Pinpoint the cell where the given text exists, returning its (x, y) midpoint coordinate. 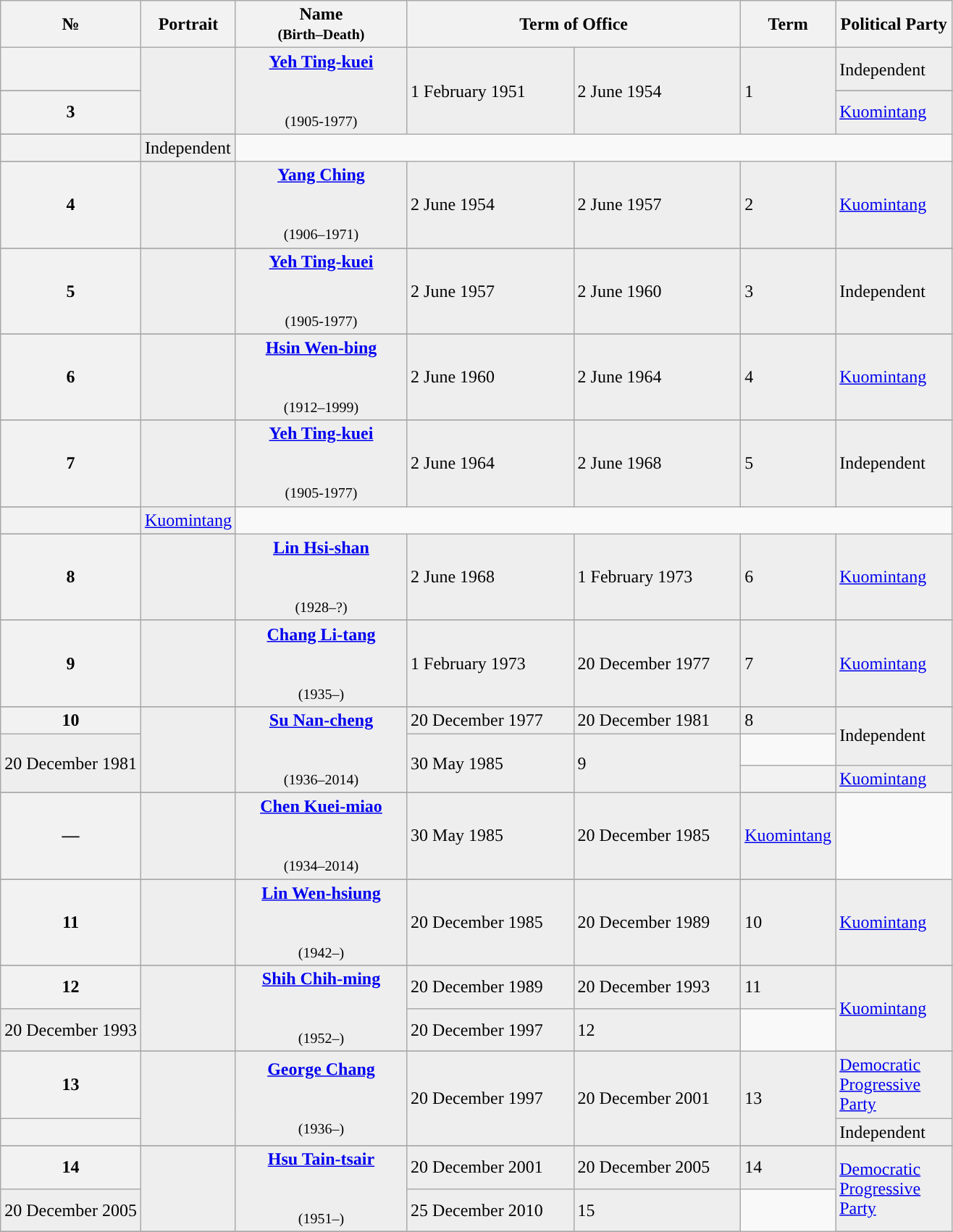
Term of Office (574, 25)
Chen Kuei-miao(1934–2014) (321, 836)
George Chang(1936–) (321, 1099)
Su Nan-cheng(1936–2014) (321, 749)
25 December 2010 (491, 1210)
1 February 1951 (491, 91)
2 (788, 204)
1 (788, 91)
Lin Wen-hsiung(1942–) (321, 923)
Name(Birth–Death) (321, 25)
Hsin Wen-bing(1912–1999) (321, 377)
Political Party (894, 25)
№ (71, 25)
Portrait (188, 25)
— (71, 836)
Hsu Tain-tsair(1951–) (321, 1189)
Shih Chih-ming(1952–) (321, 1008)
Yang Ching(1906–1971) (321, 204)
15 (658, 1210)
Chang Li-tang(1935–) (321, 663)
Term (788, 25)
Lin Hsi-shan(1928–?) (321, 577)
